Detect which cell encompasses the target text, then output its [X, Y] center coordinate. 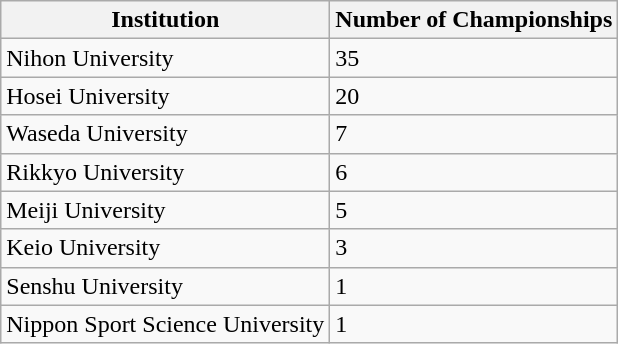
7 [474, 134]
Meiji University [166, 210]
Hosei University [166, 96]
5 [474, 210]
3 [474, 248]
Number of Championships [474, 20]
Senshu University [166, 286]
20 [474, 96]
Institution [166, 20]
Waseda University [166, 134]
Nihon University [166, 58]
6 [474, 172]
35 [474, 58]
Rikkyo University [166, 172]
Keio University [166, 248]
Nippon Sport Science University [166, 324]
